Return the (x, y) coordinate for the center point of the cell that contains the specified text.  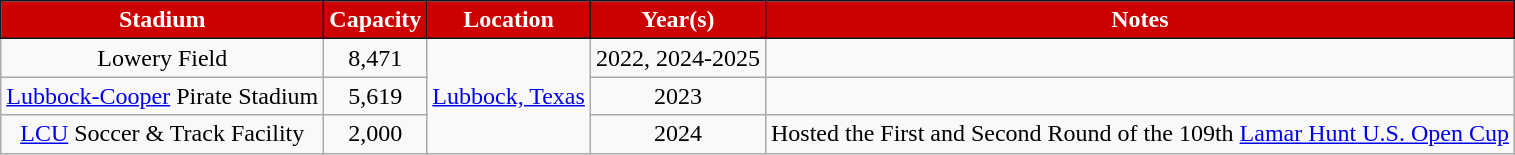
2022, 2024-2025 (678, 58)
2024 (678, 134)
8,471 (376, 58)
LCU Soccer & Track Facility (162, 134)
Year(s) (678, 20)
Notes (1140, 20)
Lubbock-Cooper Pirate Stadium (162, 96)
Capacity (376, 20)
2023 (678, 96)
Stadium (162, 20)
Location (509, 20)
5,619 (376, 96)
Lowery Field (162, 58)
2,000 (376, 134)
Lubbock, Texas (509, 96)
Hosted the First and Second Round of the 109th Lamar Hunt U.S. Open Cup (1140, 134)
